Identify which cell holds the provided text, then report its [x, y] central coordinate. 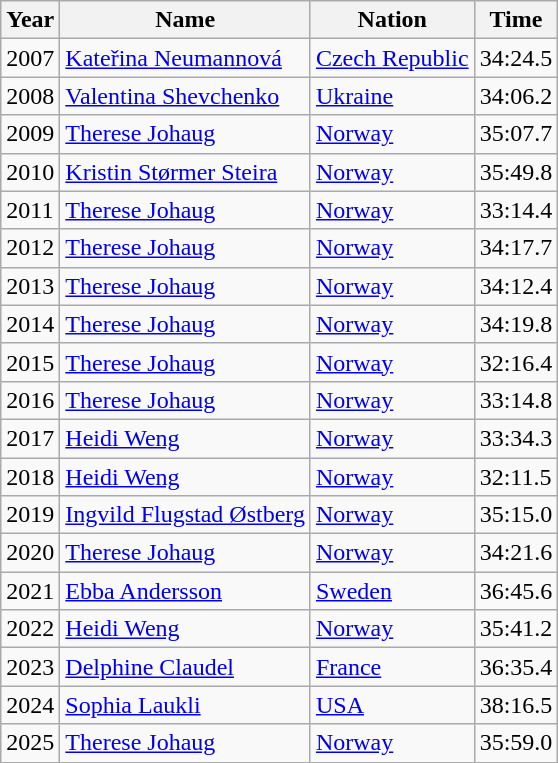
38:16.5 [516, 705]
33:14.4 [516, 210]
Ukraine [392, 96]
Sweden [392, 591]
35:41.2 [516, 629]
2011 [30, 210]
33:14.8 [516, 400]
2014 [30, 324]
France [392, 667]
2023 [30, 667]
36:45.6 [516, 591]
2021 [30, 591]
Year [30, 20]
Time [516, 20]
33:34.3 [516, 438]
Delphine Claudel [186, 667]
2020 [30, 553]
Ebba Andersson [186, 591]
2017 [30, 438]
35:07.7 [516, 134]
2009 [30, 134]
Czech Republic [392, 58]
Kristin Størmer Steira [186, 172]
2015 [30, 362]
2025 [30, 743]
2019 [30, 515]
2022 [30, 629]
Sophia Laukli [186, 705]
2013 [30, 286]
Ingvild Flugstad Østberg [186, 515]
34:17.7 [516, 248]
2010 [30, 172]
Name [186, 20]
Nation [392, 20]
36:35.4 [516, 667]
Kateřina Neumannová [186, 58]
32:16.4 [516, 362]
2024 [30, 705]
2007 [30, 58]
34:19.8 [516, 324]
34:24.5 [516, 58]
34:12.4 [516, 286]
35:15.0 [516, 515]
USA [392, 705]
35:59.0 [516, 743]
Valentina Shevchenko [186, 96]
34:21.6 [516, 553]
2018 [30, 477]
34:06.2 [516, 96]
35:49.8 [516, 172]
2008 [30, 96]
32:11.5 [516, 477]
2016 [30, 400]
2012 [30, 248]
